Identify which cell holds the provided text, then report its (x, y) central coordinate. 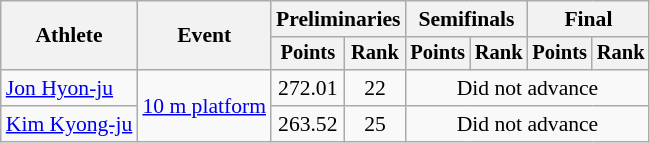
263.52 (308, 124)
Final (588, 19)
Preliminaries (338, 19)
25 (376, 124)
Athlete (70, 36)
Semifinals (466, 19)
10 m platform (204, 106)
Jon Hyon-ju (70, 88)
272.01 (308, 88)
22 (376, 88)
Kim Kyong-ju (70, 124)
Event (204, 36)
